Scan for the cell matching the given text and deliver its (X, Y) coordinate at center. 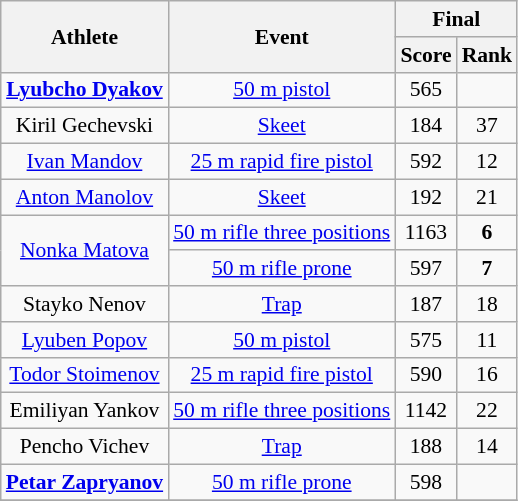
590 (426, 375)
Lyuben Popov (84, 340)
21 (488, 197)
Lyubcho Dyakov (84, 90)
7 (488, 269)
Todor Stoimenov (84, 375)
188 (426, 447)
Score (426, 55)
Stayko Nenov (84, 304)
14 (488, 447)
11 (488, 340)
Final (456, 19)
22 (488, 411)
Athlete (84, 36)
Anton Manolov (84, 197)
575 (426, 340)
184 (426, 126)
37 (488, 126)
598 (426, 482)
Petar Zapryanov (84, 482)
1163 (426, 233)
Kiril Gechevski (84, 126)
187 (426, 304)
Event (282, 36)
Nonka Matova (84, 250)
18 (488, 304)
1142 (426, 411)
Rank (488, 55)
597 (426, 269)
192 (426, 197)
12 (488, 162)
Pencho Vichev (84, 447)
16 (488, 375)
Ivan Mandov (84, 162)
565 (426, 90)
592 (426, 162)
Emiliyan Yankov (84, 411)
6 (488, 233)
